Return the [X, Y] coordinate for the center point of the cell that contains the specified text.  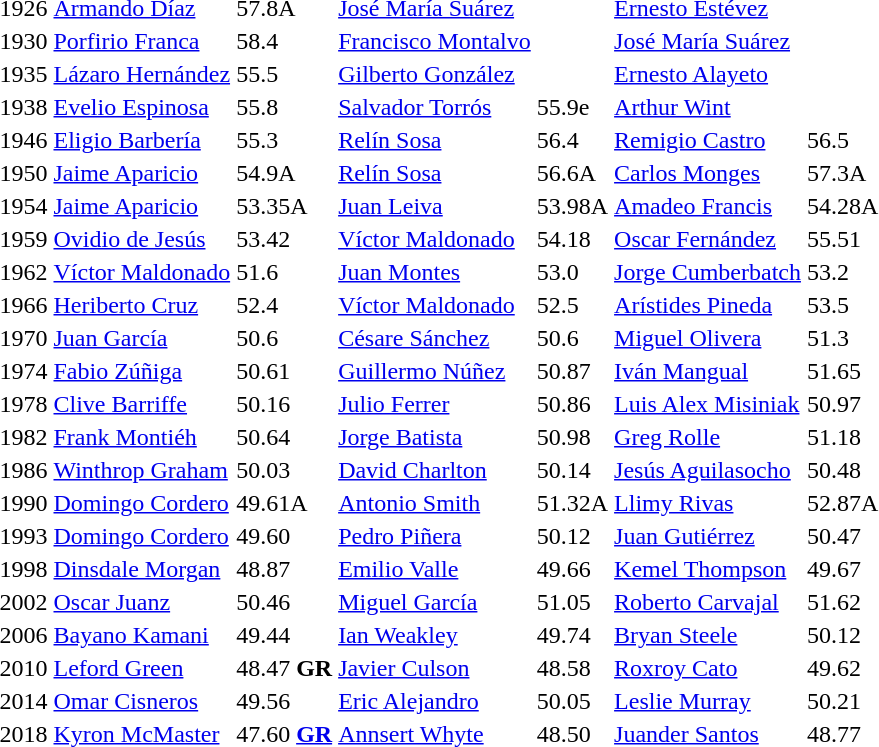
Omar Cisneros [142, 701]
56.5 [842, 140]
Eric Alejandro [435, 701]
Oscar Fernández [708, 239]
49.44 [284, 635]
49.61A [284, 503]
Arthur Wint [708, 107]
50.46 [284, 602]
51.18 [842, 437]
58.4 [284, 41]
51.65 [842, 371]
Arístides Pineda [708, 305]
Emilio Valle [435, 569]
Javier Culson [435, 668]
50.03 [284, 470]
54.18 [572, 239]
Amadeo Francis [708, 206]
Salvador Torrós [435, 107]
Ovidio de Jesús [142, 239]
51.6 [284, 272]
Miguel Olivera [708, 338]
Clive Barriffe [142, 404]
David Charlton [435, 470]
Juan García [142, 338]
54.28A [842, 206]
51.62 [842, 602]
48.87 [284, 569]
Francisco Montalvo [435, 41]
52.4 [284, 305]
Roxroy Cato [708, 668]
50.64 [284, 437]
Ian Weakley [435, 635]
49.62 [842, 668]
51.32A [572, 503]
Dinsdale Morgan [142, 569]
49.74 [572, 635]
53.42 [284, 239]
55.8 [284, 107]
Lázaro Hernández [142, 74]
49.60 [284, 536]
Guillermo Núñez [435, 371]
Heriberto Cruz [142, 305]
Frank Montiéh [142, 437]
50.21 [842, 701]
48.47 GR [284, 668]
56.6A [572, 173]
Jorge Cumberbatch [708, 272]
Julio Ferrer [435, 404]
50.05 [572, 701]
53.0 [572, 272]
52.5 [572, 305]
48.58 [572, 668]
55.9e [572, 107]
Juan Montes [435, 272]
Fabio Zúñiga [142, 371]
51.05 [572, 602]
52.87A [842, 503]
Llimy Rivas [708, 503]
Winthrop Graham [142, 470]
49.66 [572, 569]
Remigio Castro [708, 140]
50.48 [842, 470]
55.3 [284, 140]
Roberto Carvajal [708, 602]
55.51 [842, 239]
José María Suárez [708, 41]
53.98A [572, 206]
Evelio Espinosa [142, 107]
50.86 [572, 404]
Greg Rolle [708, 437]
53.2 [842, 272]
50.47 [842, 536]
Bayano Kamani [142, 635]
Porfirio Franca [142, 41]
56.4 [572, 140]
Iván Mangual [708, 371]
54.9A [284, 173]
Jorge Batista [435, 437]
Oscar Juanz [142, 602]
Leslie Murray [708, 701]
Carlos Monges [708, 173]
49.56 [284, 701]
Juan Gutiérrez [708, 536]
Miguel García [435, 602]
Juan Leiva [435, 206]
49.67 [842, 569]
Kemel Thompson [708, 569]
Eligio Barbería [142, 140]
50.87 [572, 371]
Pedro Piñera [435, 536]
50.97 [842, 404]
Ernesto Alayeto [708, 74]
51.3 [842, 338]
55.5 [284, 74]
Césare Sánchez [435, 338]
Gilberto González [435, 74]
50.98 [572, 437]
50.16 [284, 404]
Luis Alex Misiniak [708, 404]
53.5 [842, 305]
Bryan Steele [708, 635]
57.3A [842, 173]
Leford Green [142, 668]
53.35A [284, 206]
50.14 [572, 470]
Antonio Smith [435, 503]
Jesús Aguilasocho [708, 470]
50.61 [284, 371]
